Search for the cell housing the specified text and yield its [X, Y] center coordinate. 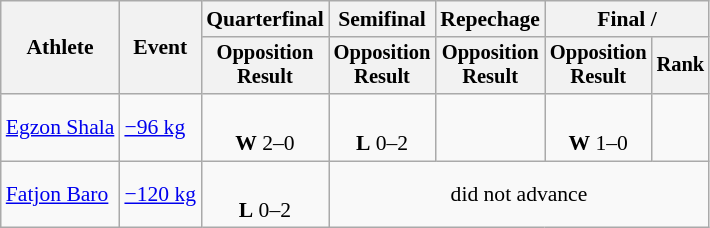
Egzon Shala [60, 128]
Quarterfinal [265, 19]
W 1–0 [598, 128]
Event [160, 48]
Semifinal [382, 19]
−120 kg [160, 194]
Rank [681, 66]
did not advance [519, 194]
Repechage [490, 19]
−96 kg [160, 128]
W 2–0 [265, 128]
Fatjon Baro [60, 194]
Final / [627, 19]
Athlete [60, 48]
